Scan for the cell matching the given text and deliver its (X, Y) coordinate at center. 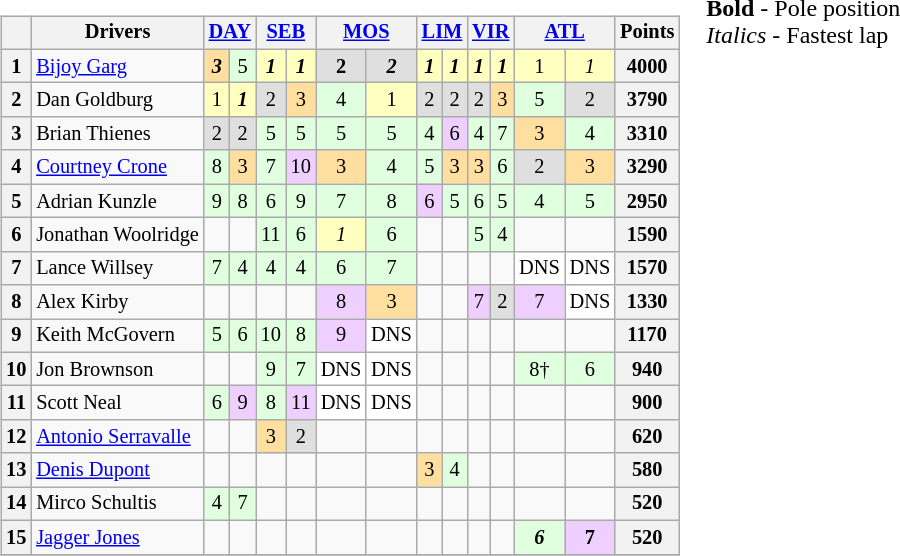
Antonio Serravalle (117, 437)
ATL (564, 33)
Drivers (117, 33)
Alex Kirby (117, 302)
3310 (647, 134)
Courtney Crone (117, 167)
1330 (647, 302)
Jon Brownson (117, 369)
DAY (230, 33)
1570 (647, 268)
15 (16, 537)
620 (647, 437)
VIR (490, 33)
1590 (647, 235)
1170 (647, 336)
Dan Goldburg (117, 100)
3790 (647, 100)
Bijoy Garg (117, 66)
3290 (647, 167)
2950 (647, 201)
Denis Dupont (117, 470)
900 (647, 403)
Keith McGovern (117, 336)
8† (539, 369)
Lance Willsey (117, 268)
SEB (286, 33)
4000 (647, 66)
Mirco Schultis (117, 504)
Brian Thienes (117, 134)
Scott Neal (117, 403)
580 (647, 470)
13 (16, 470)
Points (647, 33)
940 (647, 369)
14 (16, 504)
MOS (366, 33)
Jagger Jones (117, 537)
Adrian Kunzle (117, 201)
LIM (442, 33)
Jonathan Woolridge (117, 235)
12 (16, 437)
